Scan for the cell matching the given text and deliver its [x, y] coordinate at center. 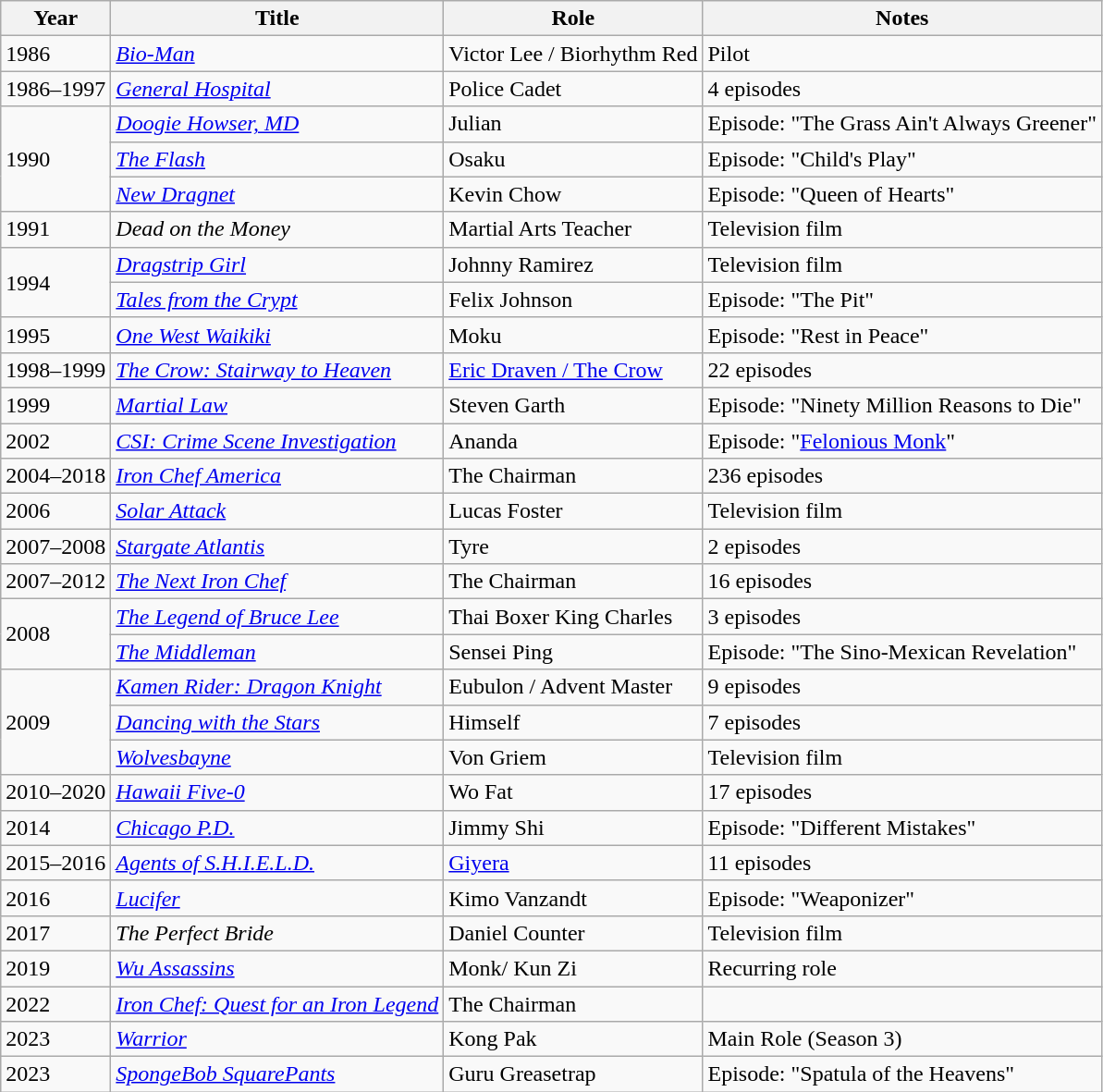
2008 [55, 634]
Jimmy Shi [573, 828]
2019 [55, 968]
1999 [55, 405]
The Middleman [277, 652]
1986–1997 [55, 89]
One West Waikiki [277, 335]
Warrior [277, 1039]
1991 [55, 229]
2009 [55, 722]
Doogie Howser, MD [277, 124]
Von Griem [573, 757]
Kevin Chow [573, 194]
Episode: "Child's Play" [902, 159]
Episode: "Ninety Million Reasons to Die" [902, 405]
Lucifer [277, 898]
Stargate Atlantis [277, 546]
236 episodes [902, 476]
Johnny Ramirez [573, 264]
Dragstrip Girl [277, 264]
Chicago P.D. [277, 828]
Episode: "Weaponizer" [902, 898]
1990 [55, 159]
2022 [55, 1003]
1995 [55, 335]
Hawaii Five-0 [277, 792]
Year [55, 18]
Recurring role [902, 968]
4 episodes [902, 89]
Wu Assassins [277, 968]
2004–2018 [55, 476]
Notes [902, 18]
SpongeBob SquarePants [277, 1074]
Victor Lee / Biorhythm Red [573, 54]
3 episodes [902, 617]
Steven Garth [573, 405]
Tyre [573, 546]
Solar Attack [277, 511]
Episode: "Rest in Peace" [902, 335]
Kamen Rider: Dragon Knight [277, 687]
Main Role (Season 3) [902, 1039]
11 episodes [902, 863]
The Flash [277, 159]
The Perfect Bride [277, 933]
The Legend of Bruce Lee [277, 617]
Episode: "Different Mistakes" [902, 828]
2016 [55, 898]
Dancing with the Stars [277, 722]
Dead on the Money [277, 229]
Episode: "Spatula of the Heavens" [902, 1074]
Wolvesbayne [277, 757]
Police Cadet [573, 89]
Episode: "The Grass Ain't Always Greener" [902, 124]
Iron Chef America [277, 476]
2 episodes [902, 546]
2017 [55, 933]
Kong Pak [573, 1039]
2007–2012 [55, 582]
2010–2020 [55, 792]
2007–2008 [55, 546]
Title [277, 18]
Sensei Ping [573, 652]
Episode: "Queen of Hearts" [902, 194]
Daniel Counter [573, 933]
Episode: "The Sino-Mexican Revelation" [902, 652]
Monk/ Kun Zi [573, 968]
Himself [573, 722]
Agents of S.H.I.E.L.D. [277, 863]
Eric Draven / The Crow [573, 370]
Role [573, 18]
Martial Law [277, 405]
New Dragnet [277, 194]
Tales from the Crypt [277, 300]
7 episodes [902, 722]
2014 [55, 828]
2002 [55, 441]
1998–1999 [55, 370]
Episode: "Felonious Monk" [902, 441]
Ananda [573, 441]
The Crow: Stairway to Heaven [277, 370]
Moku [573, 335]
22 episodes [902, 370]
2006 [55, 511]
1986 [55, 54]
Iron Chef: Quest for an Iron Legend [277, 1003]
The Next Iron Chef [277, 582]
Wo Fat [573, 792]
Martial Arts Teacher [573, 229]
Guru Greasetrap [573, 1074]
Lucas Foster [573, 511]
Osaku [573, 159]
CSI: Crime Scene Investigation [277, 441]
Kimo Vanzandt [573, 898]
17 episodes [902, 792]
General Hospital [277, 89]
Bio-Man [277, 54]
16 episodes [902, 582]
Julian [573, 124]
2015–2016 [55, 863]
Thai Boxer King Charles [573, 617]
9 episodes [902, 687]
Episode: "The Pit" [902, 300]
Pilot [902, 54]
Felix Johnson [573, 300]
Giyera [573, 863]
Eubulon / Advent Master [573, 687]
1994 [55, 282]
